Pinpoint the cell where the given text exists, returning its [x, y] midpoint coordinate. 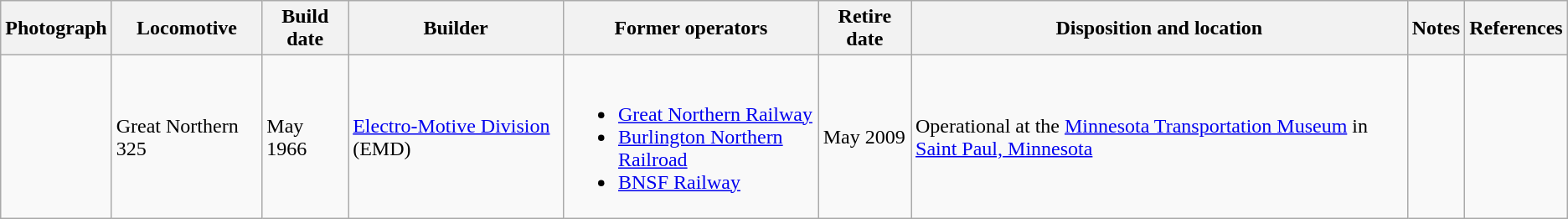
References [1516, 29]
Retire date [864, 29]
Great Northern RailwayBurlington Northern RailroadBNSF Railway [690, 137]
Notes [1436, 29]
Build date [305, 29]
Locomotive [187, 29]
Builder [456, 29]
Great Northern 325 [187, 137]
Operational at the Minnesota Transportation Museum in Saint Paul, Minnesota [1159, 137]
Electro-Motive Division (EMD) [456, 137]
May 1966 [305, 137]
Disposition and location [1159, 29]
May 2009 [864, 137]
Former operators [690, 29]
Photograph [56, 29]
